Identify which cell holds the provided text, then report its (x, y) central coordinate. 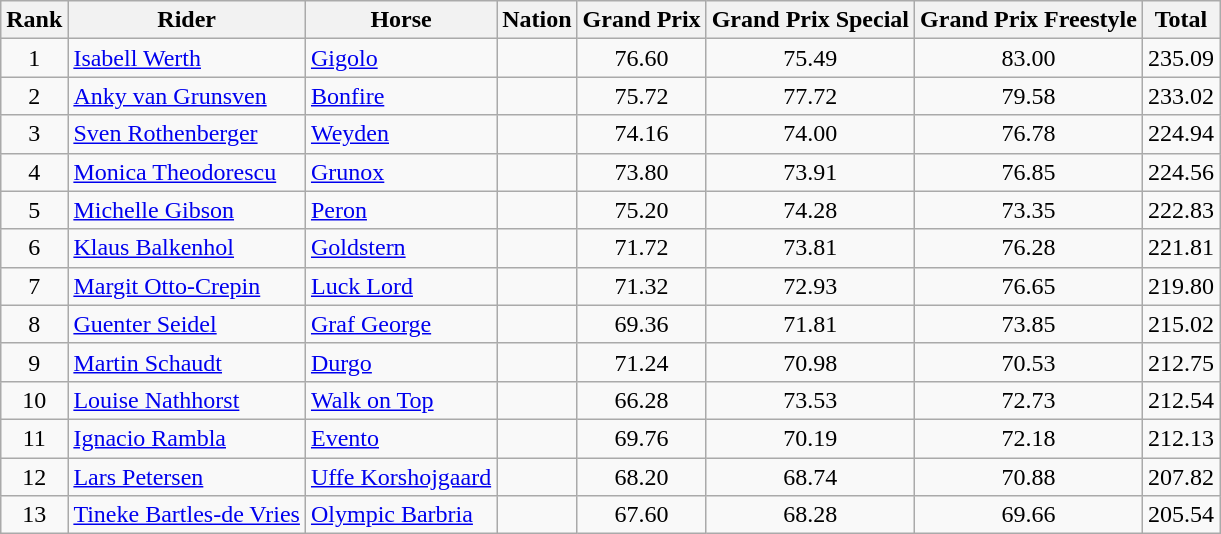
77.72 (810, 96)
215.02 (1180, 324)
219.80 (1180, 286)
71.24 (642, 362)
224.94 (1180, 134)
76.85 (1029, 172)
212.54 (1180, 400)
Isabell Werth (187, 58)
73.91 (810, 172)
Olympic Barbria (400, 515)
224.56 (1180, 172)
Bonfire (400, 96)
Total (1180, 20)
74.00 (810, 134)
2 (34, 96)
207.82 (1180, 477)
66.28 (642, 400)
212.13 (1180, 438)
6 (34, 248)
74.16 (642, 134)
73.85 (1029, 324)
5 (34, 210)
Grand Prix Special (810, 20)
9 (34, 362)
Luck Lord (400, 286)
69.66 (1029, 515)
73.80 (642, 172)
68.28 (810, 515)
67.60 (642, 515)
Rank (34, 20)
10 (34, 400)
73.81 (810, 248)
12 (34, 477)
69.76 (642, 438)
71.72 (642, 248)
Margit Otto-Crepin (187, 286)
Tineke Bartles-de Vries (187, 515)
72.93 (810, 286)
70.98 (810, 362)
68.74 (810, 477)
Sven Rothenberger (187, 134)
Grand Prix Freestyle (1029, 20)
Guenter Seidel (187, 324)
Durgo (400, 362)
70.88 (1029, 477)
13 (34, 515)
76.28 (1029, 248)
Evento (400, 438)
11 (34, 438)
Horse (400, 20)
71.81 (810, 324)
75.20 (642, 210)
83.00 (1029, 58)
4 (34, 172)
Goldstern (400, 248)
1 (34, 58)
Rider (187, 20)
Anky van Grunsven (187, 96)
Uffe Korshojgaard (400, 477)
Gigolo (400, 58)
212.75 (1180, 362)
Grand Prix (642, 20)
Klaus Balkenhol (187, 248)
235.09 (1180, 58)
Weyden (400, 134)
Martin Schaudt (187, 362)
75.72 (642, 96)
74.28 (810, 210)
70.53 (1029, 362)
73.35 (1029, 210)
Louise Nathhorst (187, 400)
Monica Theodorescu (187, 172)
Nation (537, 20)
75.49 (810, 58)
233.02 (1180, 96)
8 (34, 324)
76.65 (1029, 286)
Grunox (400, 172)
Walk on Top (400, 400)
222.83 (1180, 210)
72.73 (1029, 400)
221.81 (1180, 248)
Graf George (400, 324)
69.36 (642, 324)
Peron (400, 210)
3 (34, 134)
Ignacio Rambla (187, 438)
68.20 (642, 477)
205.54 (1180, 515)
76.60 (642, 58)
76.78 (1029, 134)
70.19 (810, 438)
7 (34, 286)
Lars Petersen (187, 477)
71.32 (642, 286)
72.18 (1029, 438)
73.53 (810, 400)
79.58 (1029, 96)
Michelle Gibson (187, 210)
